Locate the cell with the specified text and output its (X, Y) center coordinate. 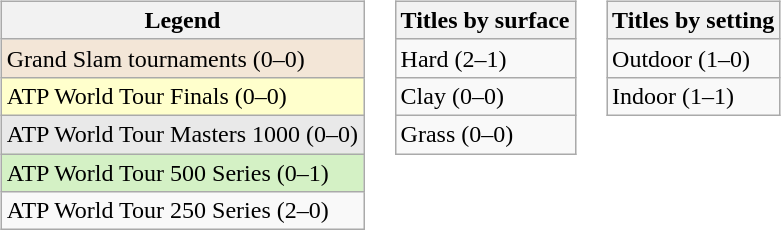
Indoor (1–1) (694, 96)
Grass (0–0) (485, 134)
ATP World Tour 500 Series (0–1) (182, 173)
Grand Slam tournaments (0–0) (182, 58)
ATP World Tour Finals (0–0) (182, 96)
ATP World Tour Masters 1000 (0–0) (182, 134)
Outdoor (1–0) (694, 58)
ATP World Tour 250 Series (2–0) (182, 211)
Titles by setting (694, 20)
Clay (0–0) (485, 96)
Titles by surface (485, 20)
Hard (2–1) (485, 58)
Legend (182, 20)
